Determine the (x, y) coordinate at the center of the cell enclosing the given text.  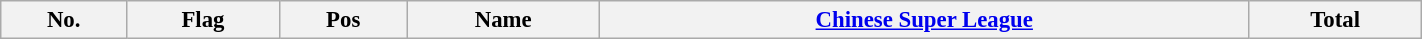
Chinese Super League (924, 20)
Total (1335, 20)
Pos (343, 20)
No. (64, 20)
Flag (204, 20)
Name (504, 20)
